Identify which cell holds the provided text, then report its [x, y] central coordinate. 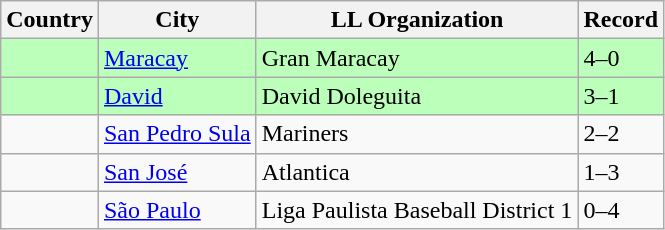
San Pedro Sula [177, 134]
David Doleguita [417, 96]
2–2 [621, 134]
Record [621, 20]
Maracay [177, 58]
City [177, 20]
4–0 [621, 58]
3–1 [621, 96]
Atlantica [417, 172]
0–4 [621, 210]
Gran Maracay [417, 58]
Country [50, 20]
David [177, 96]
Liga Paulista Baseball District 1 [417, 210]
San José [177, 172]
LL Organization [417, 20]
São Paulo [177, 210]
1–3 [621, 172]
Mariners [417, 134]
